Determine the (X, Y) coordinate at the center of the cell enclosing the given text.  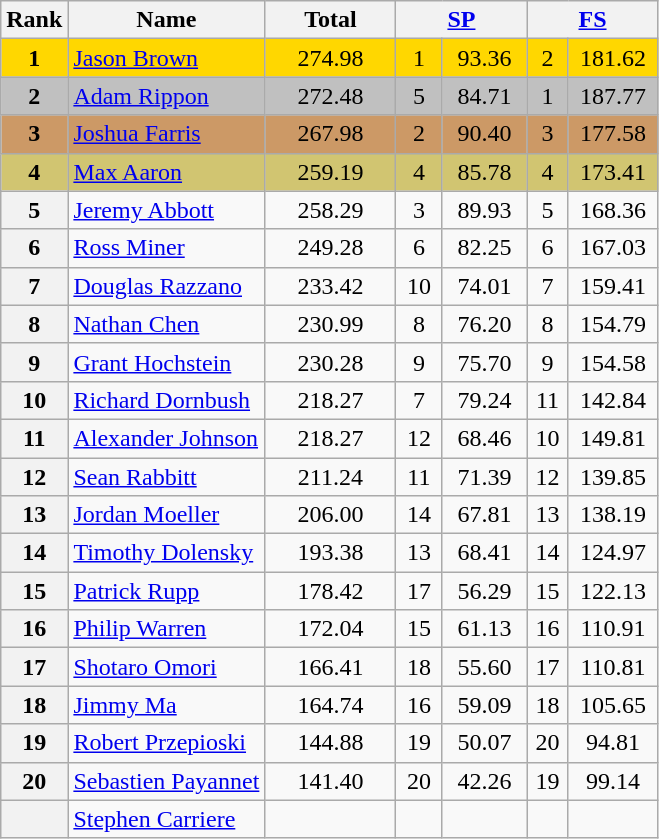
173.41 (613, 172)
110.81 (613, 667)
Total (330, 20)
Jordan Moeller (166, 515)
SP (462, 20)
74.01 (484, 286)
Adam Rippon (166, 96)
124.97 (613, 553)
Jeremy Abbott (166, 210)
56.29 (484, 591)
89.93 (484, 210)
258.29 (330, 210)
164.74 (330, 705)
76.20 (484, 324)
122.13 (613, 591)
Rank (34, 20)
Richard Dornbush (166, 400)
259.19 (330, 172)
59.09 (484, 705)
149.81 (613, 438)
71.39 (484, 477)
142.84 (613, 400)
233.42 (330, 286)
230.28 (330, 362)
99.14 (613, 781)
Jimmy Ma (166, 705)
110.91 (613, 629)
154.58 (613, 362)
274.98 (330, 58)
75.70 (484, 362)
Stephen Carriere (166, 819)
105.65 (613, 705)
272.48 (330, 96)
172.04 (330, 629)
Douglas Razzano (166, 286)
230.99 (330, 324)
Shotaro Omori (166, 667)
Grant Hochstein (166, 362)
154.79 (613, 324)
Sebastien Payannet (166, 781)
50.07 (484, 743)
Max Aaron (166, 172)
193.38 (330, 553)
138.19 (613, 515)
55.60 (484, 667)
139.85 (613, 477)
166.41 (330, 667)
68.41 (484, 553)
Joshua Farris (166, 134)
Name (166, 20)
Ross Miner (166, 248)
FS (592, 20)
68.46 (484, 438)
177.58 (613, 134)
178.42 (330, 591)
211.24 (330, 477)
Robert Przepioski (166, 743)
206.00 (330, 515)
94.81 (613, 743)
Sean Rabbitt (166, 477)
141.40 (330, 781)
85.78 (484, 172)
181.62 (613, 58)
93.36 (484, 58)
Nathan Chen (166, 324)
42.26 (484, 781)
159.41 (613, 286)
187.77 (613, 96)
Timothy Dolensky (166, 553)
82.25 (484, 248)
Alexander Johnson (166, 438)
79.24 (484, 400)
Philip Warren (166, 629)
267.98 (330, 134)
249.28 (330, 248)
90.40 (484, 134)
61.13 (484, 629)
Patrick Rupp (166, 591)
168.36 (613, 210)
167.03 (613, 248)
Jason Brown (166, 58)
67.81 (484, 515)
144.88 (330, 743)
84.71 (484, 96)
